Provide the (x, y) coordinate of the cell's center where the given text is located.  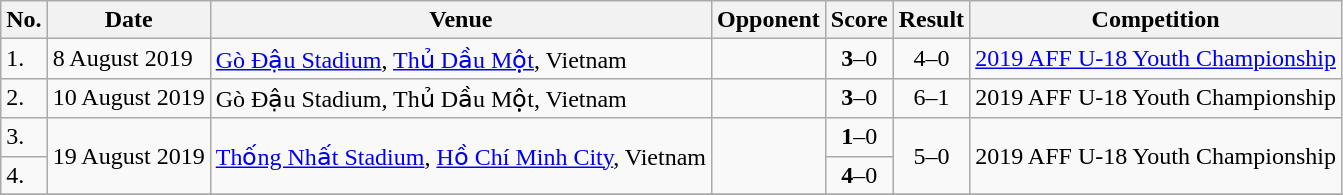
6–1 (931, 98)
8 August 2019 (128, 59)
Result (931, 20)
Thống Nhất Stadium, Hồ Chí Minh City, Vietnam (460, 156)
Opponent (769, 20)
No. (24, 20)
19 August 2019 (128, 156)
3. (24, 137)
10 August 2019 (128, 98)
Date (128, 20)
Venue (460, 20)
Score (859, 20)
4. (24, 175)
1–0 (859, 137)
1. (24, 59)
2. (24, 98)
5–0 (931, 156)
Competition (1156, 20)
